Output the [x, y] coordinate of the center of the cell containing the given text.  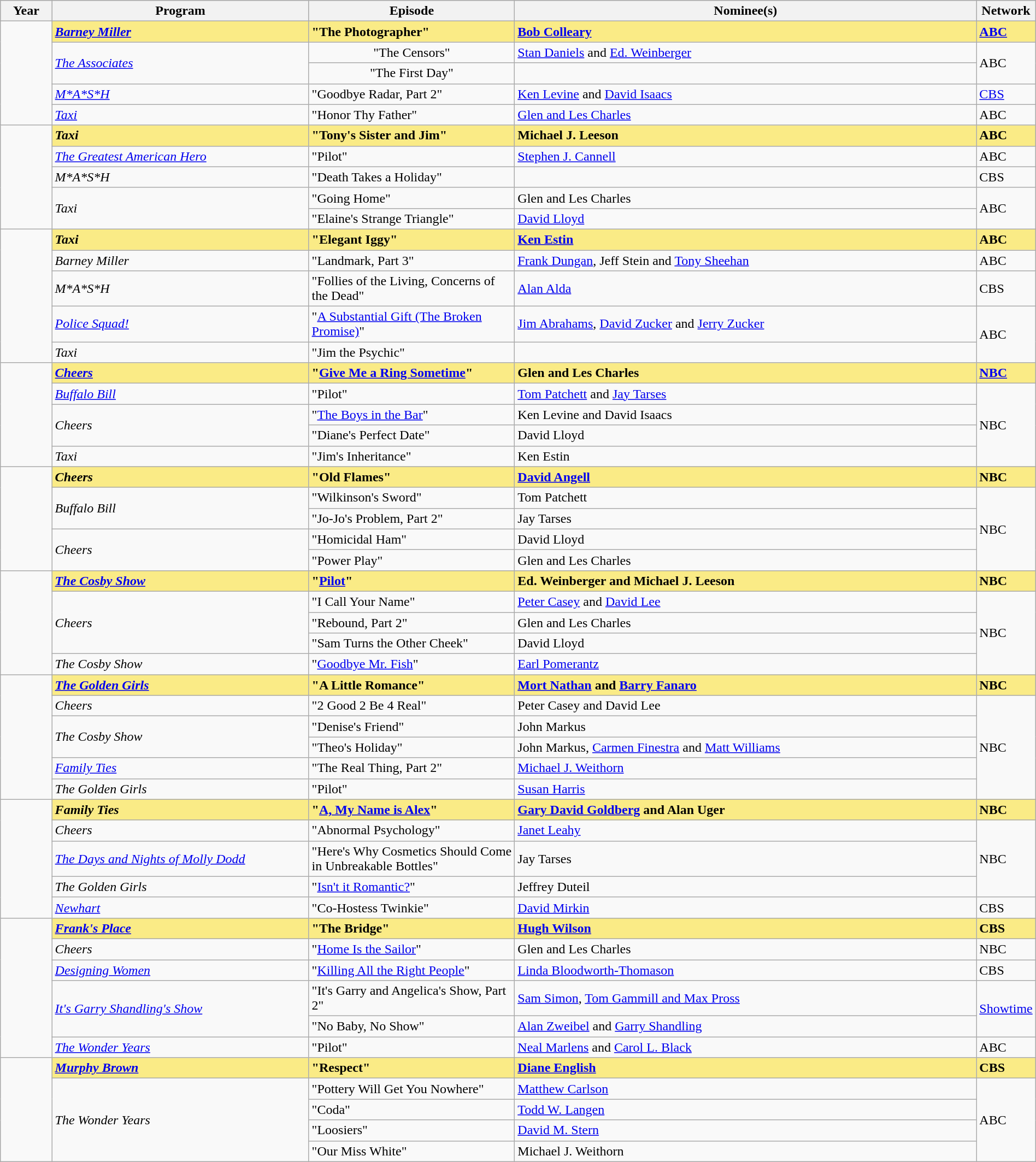
"Denise's Friend" [412, 727]
"Jim's Inheritance" [412, 456]
"The Bridge" [412, 928]
"Rebound, Part 2" [412, 622]
"Going Home" [412, 198]
"Abnormal Psychology" [412, 830]
Sam Simon, Tom Gammill and Max Pross [745, 999]
Murphy Brown [180, 1068]
"I Call Your Name" [412, 601]
Earl Pomerantz [745, 664]
John Markus [745, 727]
Gary David Goldberg and Alan Uger [745, 810]
Jim Abrahams, David Zucker and Jerry Zucker [745, 325]
"2 Good 2 Be 4 Real" [412, 706]
"Theo's Holiday" [412, 747]
Tom Patchett [745, 498]
Susan Harris [745, 789]
"Landmark, Part 3" [412, 261]
Program [180, 11]
"Our Miss White" [412, 1151]
Stan Daniels and Ed. Weinberger [745, 52]
John Markus, Carmen Finestra and Matt Williams [745, 747]
"Elaine's Strange Triangle" [412, 219]
"It's Garry and Angelica's Show, Part 2" [412, 999]
"Isn't it Romantic?" [412, 887]
"Jim the Psychic" [412, 352]
"Respect" [412, 1068]
Episode [412, 11]
The Days and Nights of Molly Dodd [180, 859]
"Wilkinson's Sword" [412, 498]
"Loosiers" [412, 1130]
Neal Marlens and Carol L. Black [745, 1047]
"A, My Name is Alex" [412, 810]
The Greatest American Hero [180, 156]
It's Garry Shandling's Show [180, 1008]
"Jo-Jo's Problem, Part 2" [412, 518]
Showtime [1006, 1008]
Police Squad! [180, 325]
Todd W. Langen [745, 1110]
"Home Is the Sailor" [412, 949]
Diane English [745, 1068]
David Mirkin [745, 907]
"Death Takes a Holiday" [412, 177]
Year [26, 11]
Stephen J. Cannell [745, 156]
"Co-Hostess Twinkie" [412, 907]
Mort Nathan and Barry Fanaro [745, 685]
"Coda" [412, 1110]
Alan Alda [745, 288]
Alan Zweibel and Garry Shandling [745, 1027]
"Old Flames" [412, 477]
"The Censors" [412, 52]
"Killing All the Right People" [412, 970]
"Follies of the Living, Concerns of the Dead" [412, 288]
"Diane's Perfect Date" [412, 435]
"Pottery Will Get You Nowhere" [412, 1089]
The Associates [180, 63]
"The First Day" [412, 73]
Janet Leahy [745, 830]
"Here's Why Cosmetics Should Come in Unbreakable Bottles" [412, 859]
"No Baby, No Show" [412, 1027]
Michael J. Leeson [745, 135]
Ed. Weinberger and Michael J. Leeson [745, 581]
"A Little Romance" [412, 685]
"Give Me a Ring Sometime" [412, 373]
"Honor Thy Father" [412, 115]
Hugh Wilson [745, 928]
Newhart [180, 907]
"Sam Turns the Other Cheek" [412, 644]
Frank Dungan, Jeff Stein and Tony Sheehan [745, 261]
"The Boys in the Bar" [412, 415]
"Goodbye Radar, Part 2" [412, 94]
Bob Colleary [745, 32]
"Tony's Sister and Jim" [412, 135]
"The Real Thing, Part 2" [412, 768]
Frank's Place [180, 928]
"Homicidal Ham" [412, 539]
Jeffrey Duteil [745, 887]
Designing Women [180, 970]
"Goodbye Mr. Fish" [412, 664]
Matthew Carlson [745, 1089]
David Angell [745, 477]
Tom Patchett and Jay Tarses [745, 394]
"Power Play" [412, 560]
Nominee(s) [745, 11]
"Elegant Iggy" [412, 239]
David M. Stern [745, 1130]
"The Photographer" [412, 32]
"A Substantial Gift (The Broken Promise)" [412, 325]
Network [1006, 11]
Linda Bloodworth-Thomason [745, 970]
